Determine the [X, Y] coordinate at the center of the cell enclosing the given text.  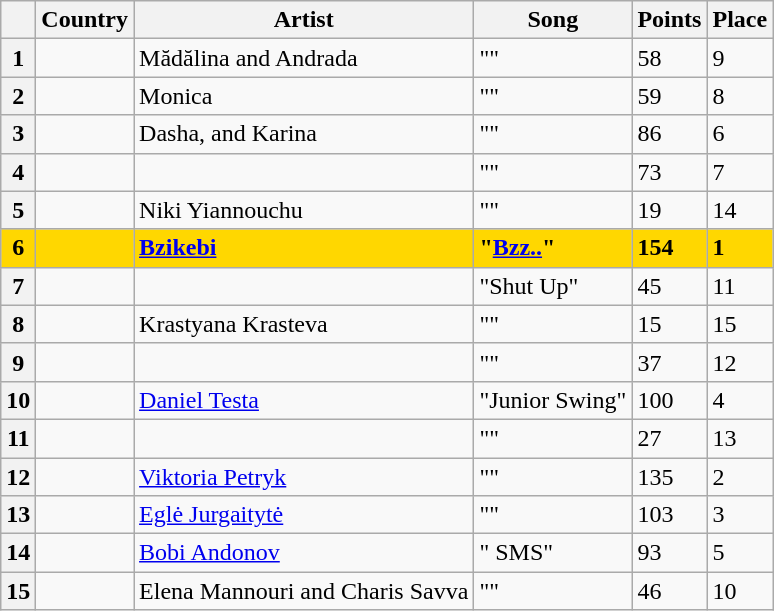
93 [670, 553]
27 [670, 438]
Monica [304, 96]
58 [670, 58]
"Shut Up" [553, 286]
Song [553, 20]
Viktoria Petryk [304, 477]
Bobi Andonov [304, 553]
Daniel Testa [304, 400]
Krastyana Krasteva [304, 324]
103 [670, 515]
19 [670, 210]
Artist [304, 20]
Niki Yiannouchu [304, 210]
100 [670, 400]
Points [670, 20]
45 [670, 286]
"Bzz.." [553, 248]
73 [670, 172]
154 [670, 248]
Bzikebi [304, 248]
135 [670, 477]
Country [85, 20]
86 [670, 134]
" SMS" [553, 553]
Mădălina and Andrada [304, 58]
Eglė Jurgaitytė [304, 515]
Place [740, 20]
"Junior Swing" [553, 400]
46 [670, 591]
Elena Mannouri and Charis Savva [304, 591]
59 [670, 96]
Dasha, and Karina [304, 134]
37 [670, 362]
